Provide the (X, Y) coordinate of the cell's center where the given text is located.  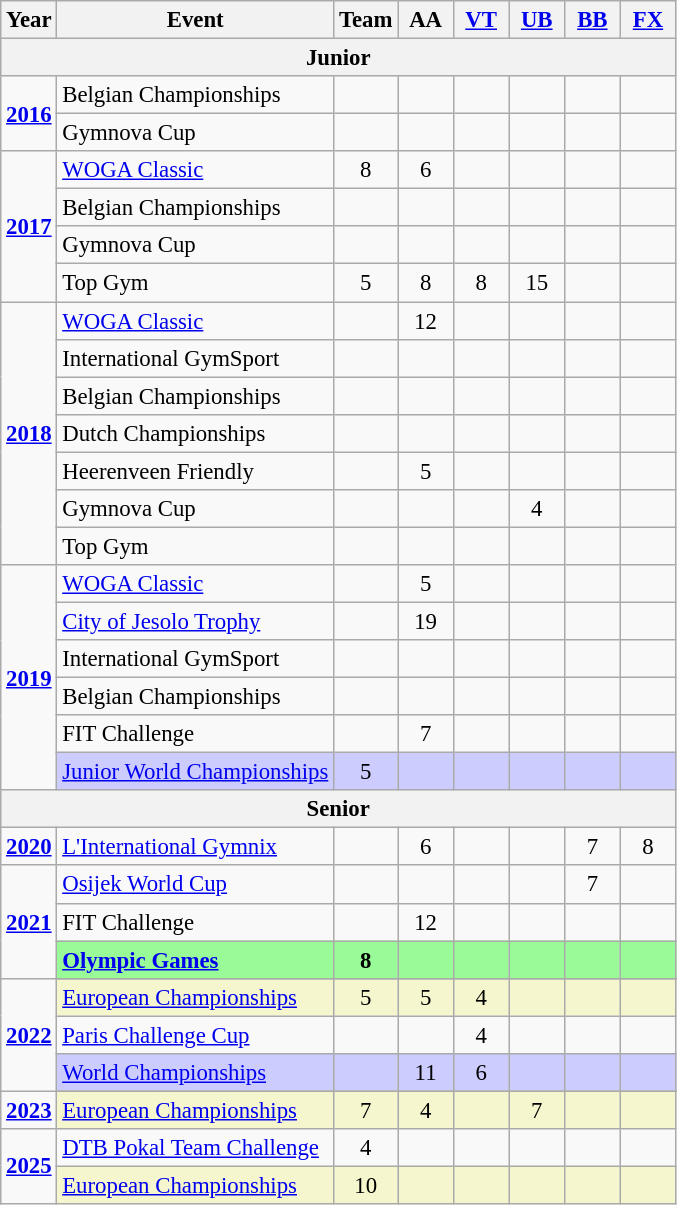
L'International Gymnix (196, 847)
2019 (29, 678)
Event (196, 20)
Olympic Games (196, 960)
2018 (29, 434)
Dutch Championships (196, 433)
World Championships (196, 1073)
BB (593, 20)
VT (481, 20)
Osijek World Cup (196, 885)
2021 (29, 922)
Heerenveen Friendly (196, 471)
19 (426, 621)
Senior (338, 809)
15 (537, 283)
UB (537, 20)
City of Jesolo Trophy (196, 621)
2023 (29, 1110)
10 (366, 1185)
Team (366, 20)
FX (648, 20)
Junior World Championships (196, 772)
2017 (29, 226)
11 (426, 1073)
AA (426, 20)
2016 (29, 114)
DTB Pokal Team Challenge (196, 1148)
Year (29, 20)
2022 (29, 1034)
2020 (29, 847)
2025 (29, 1166)
Paris Challenge Cup (196, 1035)
Junior (338, 58)
